Pinpoint the cell where the given text exists, returning its [x, y] midpoint coordinate. 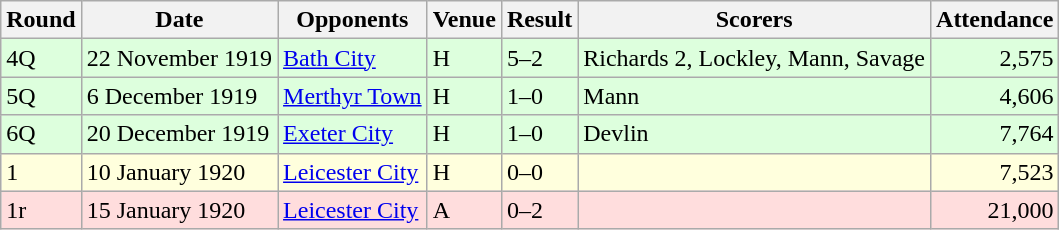
6Q [41, 134]
1 [41, 172]
Result [539, 20]
Scorers [754, 20]
Date [179, 20]
Bath City [353, 58]
4,606 [995, 96]
A [464, 210]
Richards 2, Lockley, Mann, Savage [754, 58]
20 December 1919 [179, 134]
Attendance [995, 20]
7,764 [995, 134]
22 November 1919 [179, 58]
6 December 1919 [179, 96]
Mann [754, 96]
5Q [41, 96]
1r [41, 210]
Venue [464, 20]
10 January 1920 [179, 172]
Round [41, 20]
2,575 [995, 58]
15 January 1920 [179, 210]
Devlin [754, 134]
0–0 [539, 172]
21,000 [995, 210]
7,523 [995, 172]
Exeter City [353, 134]
0–2 [539, 210]
Opponents [353, 20]
4Q [41, 58]
Merthyr Town [353, 96]
5–2 [539, 58]
